Identify which cell holds the provided text, then report its [X, Y] central coordinate. 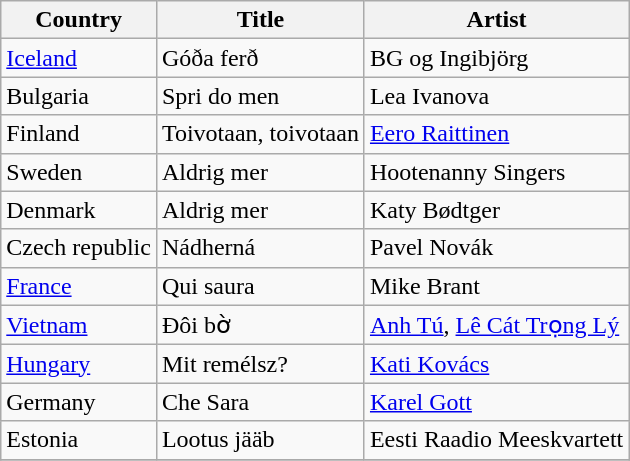
France [79, 286]
Sweden [79, 172]
Country [79, 20]
Kati Kovács [496, 364]
Title [260, 20]
Mit remélsz? [260, 364]
Đôi bờ [260, 325]
Toivotaan, toivotaan [260, 134]
Hootenanny Singers [496, 172]
Denmark [79, 210]
Katy Bødtger [496, 210]
Góða ferð [260, 58]
Anh Tú, Lê Cát Trọng Lý [496, 325]
Eero Raittinen [496, 134]
Hungary [79, 364]
Bulgaria [79, 96]
Qui saura [260, 286]
Lootus jääb [260, 440]
Spri do men [260, 96]
Germany [79, 402]
Karel Gott [496, 402]
Vietnam [79, 325]
Che Sara [260, 402]
Artist [496, 20]
Estonia [79, 440]
Nádherná [260, 248]
Czech republic [79, 248]
Pavel Novák [496, 248]
BG og Ingibjörg [496, 58]
Iceland [79, 58]
Eesti Raadio Meeskvartett [496, 440]
Mike Brant [496, 286]
Finland [79, 134]
Lea Ivanova [496, 96]
